Locate the cell with the specified text and output its (X, Y) center coordinate. 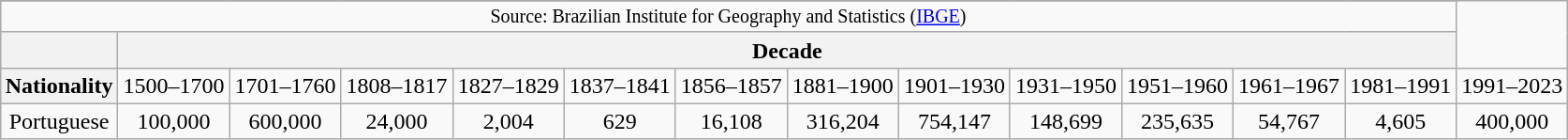
148,699 (1066, 121)
600,000 (285, 121)
1856–1857 (731, 86)
1881–1900 (843, 86)
1701–1760 (285, 86)
24,000 (397, 121)
1991–2023 (1512, 86)
1961–1967 (1289, 86)
629 (620, 121)
100,000 (174, 121)
1901–1930 (954, 86)
Source: Brazilian Institute for Geography and Statistics (IBGE) (728, 17)
1951–1960 (1178, 86)
54,767 (1289, 121)
1500–1700 (174, 86)
1981–1991 (1401, 86)
400,000 (1512, 121)
235,635 (1178, 121)
1931–1950 (1066, 86)
2,004 (508, 121)
1808–1817 (397, 86)
Portuguese (59, 121)
316,204 (843, 121)
754,147 (954, 121)
1837–1841 (620, 86)
4,605 (1401, 121)
Decade (787, 50)
16,108 (731, 121)
1827–1829 (508, 86)
Nationality (59, 86)
